Capture the cell that displays the provided text and extract its [x, y] central coordinate. 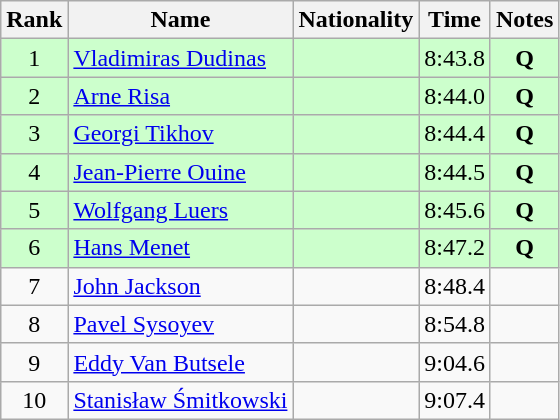
8:48.4 [455, 286]
4 [34, 172]
Time [455, 20]
9:04.6 [455, 362]
6 [34, 248]
Stanisław Śmitkowski [180, 400]
10 [34, 400]
Arne Risa [180, 96]
5 [34, 210]
1 [34, 58]
7 [34, 286]
2 [34, 96]
8 [34, 324]
9 [34, 362]
Jean-Pierre Ouine [180, 172]
8:45.6 [455, 210]
8:43.8 [455, 58]
Pavel Sysoyev [180, 324]
Vladimiras Dudinas [180, 58]
8:44.4 [455, 134]
8:54.8 [455, 324]
9:07.4 [455, 400]
Name [180, 20]
Nationality [356, 20]
Georgi Tikhov [180, 134]
Hans Menet [180, 248]
Wolfgang Luers [180, 210]
Rank [34, 20]
Notes [524, 20]
John Jackson [180, 286]
Eddy Van Butsele [180, 362]
8:44.0 [455, 96]
3 [34, 134]
8:44.5 [455, 172]
8:47.2 [455, 248]
